From the cell containing the given text, extract its center point as [X, Y] coordinate. 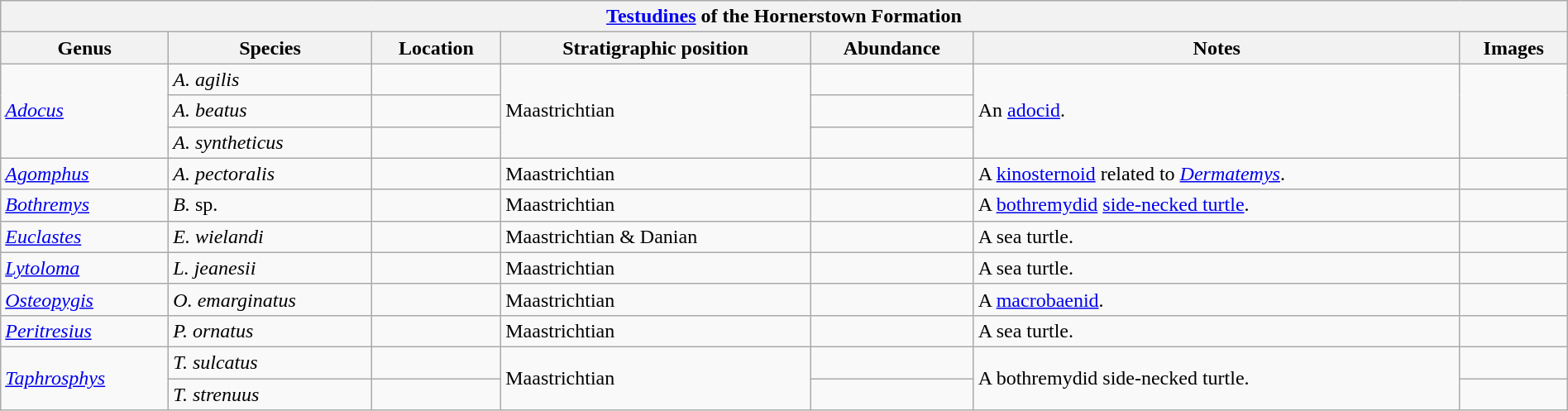
Adocus [84, 111]
T. strenuus [270, 394]
L. jeanesii [270, 268]
Osteopygis [84, 299]
Notes [1217, 48]
O. emarginatus [270, 299]
Taphrosphys [84, 378]
Peritresius [84, 331]
B. sp. [270, 205]
T. sulcatus [270, 362]
Euclastes [84, 237]
Abundance [892, 48]
Lytoloma [84, 268]
E. wielandi [270, 237]
A. agilis [270, 79]
Agomphus [84, 174]
A. syntheticus [270, 142]
A. pectoralis [270, 174]
Location [437, 48]
P. ornatus [270, 331]
Bothremys [84, 205]
An adocid. [1217, 111]
Genus [84, 48]
Testudines of the Hornerstown Formation [784, 17]
A macrobaenid. [1217, 299]
A kinosternoid related to Dermatemys. [1217, 174]
Maastrichtian & Danian [656, 237]
Stratigraphic position [656, 48]
A. beatus [270, 111]
Images [1513, 48]
Species [270, 48]
